Extract the (X, Y) coordinate from the center of the cell holding the provided text.  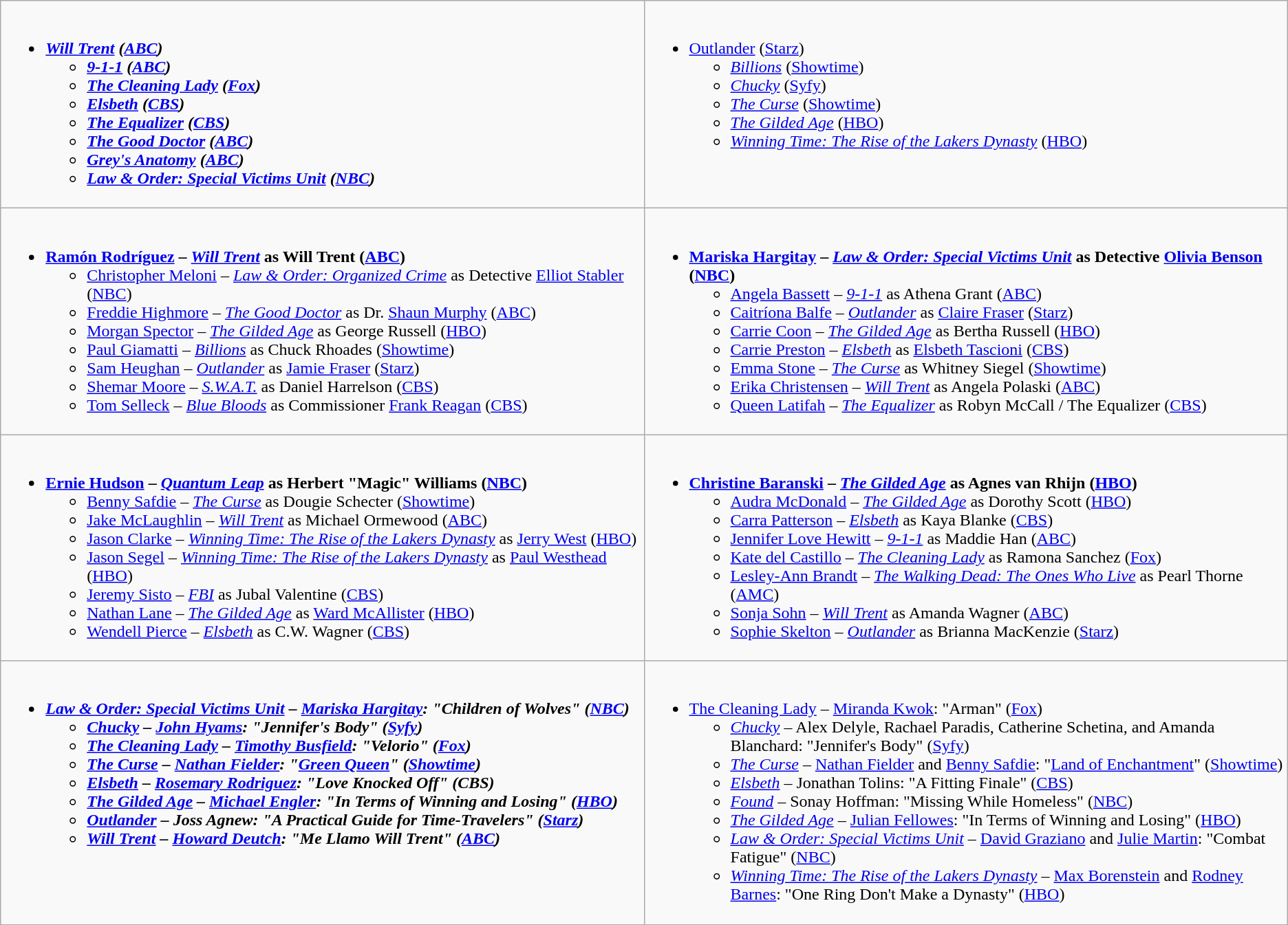
Outlander (Starz)Billions (Showtime)Chucky (Syfy)The Curse (Showtime)The Gilded Age (HBO)Winning Time: The Rise of the Lakers Dynasty (HBO) (966, 105)
